Return (X, Y) of the center of cell containing provided text 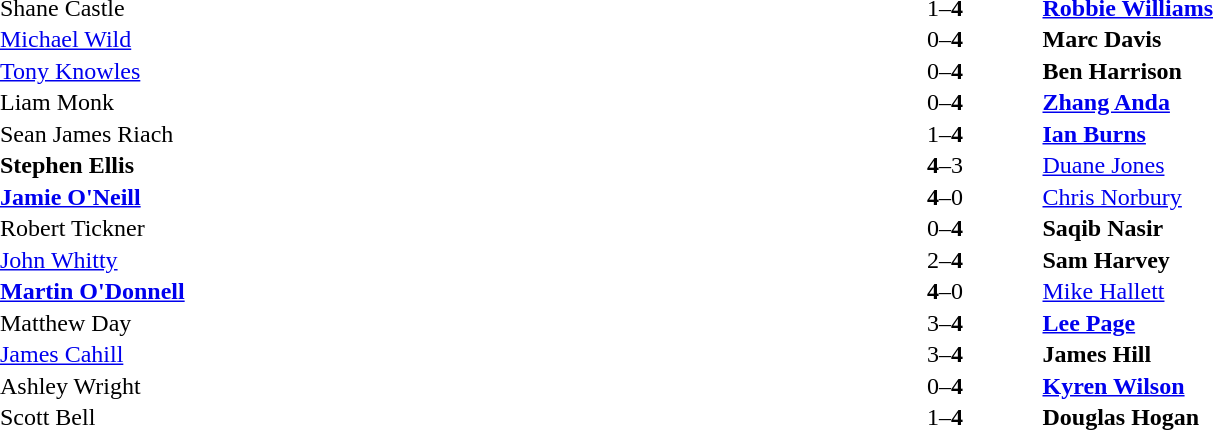
4–3 (944, 165)
1–4 (944, 134)
2–4 (944, 260)
